Return the (x, y) coordinate for the center point of the cell that contains the specified text.  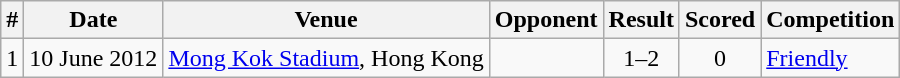
Date (94, 20)
1 (12, 58)
1–2 (641, 58)
0 (720, 58)
Friendly (830, 58)
Opponent (546, 20)
Result (641, 20)
Mong Kok Stadium, Hong Kong (326, 58)
Competition (830, 20)
Scored (720, 20)
Venue (326, 20)
10 June 2012 (94, 58)
# (12, 20)
